Find where the given text appears and provide that cell's center as (X, Y) coordinate. 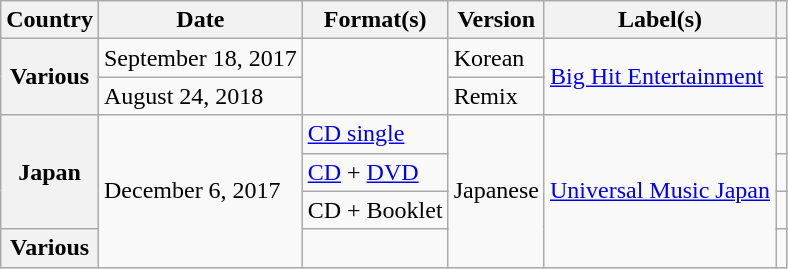
Japanese (496, 191)
Format(s) (375, 20)
Date (200, 20)
Version (496, 20)
CD single (375, 134)
Universal Music Japan (660, 191)
Remix (496, 96)
December 6, 2017 (200, 191)
August 24, 2018 (200, 96)
Label(s) (660, 20)
September 18, 2017 (200, 58)
Country (50, 20)
Korean (496, 58)
Japan (50, 172)
CD + Booklet (375, 210)
CD + DVD (375, 172)
Big Hit Entertainment (660, 77)
